Scan for the cell matching the given text and deliver its [x, y] coordinate at center. 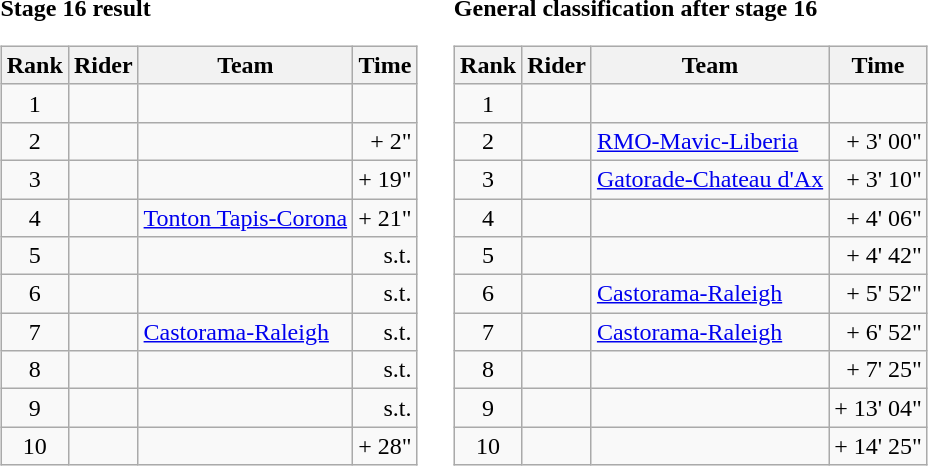
+ 21" [385, 217]
+ 28" [385, 446]
+ 6' 52" [878, 332]
RMO-Mavic-Liberia [710, 141]
+ 3' 00" [878, 141]
+ 19" [385, 179]
+ 3' 10" [878, 179]
+ 4' 42" [878, 256]
Gatorade-Chateau d'Ax [710, 179]
+ 4' 06" [878, 217]
+ 5' 52" [878, 294]
+ 7' 25" [878, 370]
+ 14' 25" [878, 446]
Tonton Tapis-Corona [246, 217]
+ 13' 04" [878, 408]
+ 2" [385, 141]
